Provide the (x, y) coordinate of the cell's center where the given text is located.  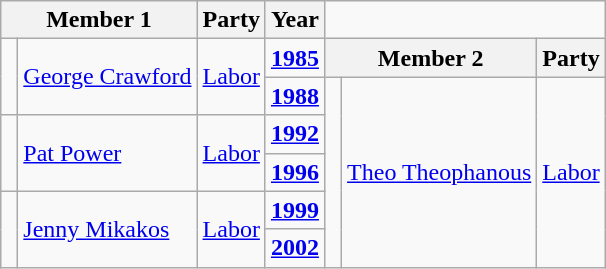
George Crawford (108, 77)
1992 (294, 134)
Jenny Mikakos (108, 229)
Member 1 (99, 20)
Theo Theophanous (440, 172)
1985 (294, 58)
1988 (294, 96)
Member 2 (430, 58)
Year (294, 20)
1999 (294, 210)
Pat Power (108, 153)
1996 (294, 172)
2002 (294, 248)
